Locate the cell with the specified text and output its (x, y) center coordinate. 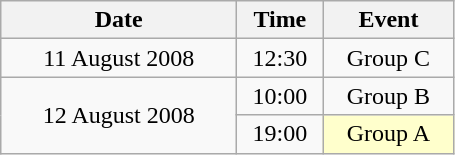
10:00 (280, 96)
Date (119, 20)
19:00 (280, 134)
Time (280, 20)
Event (388, 20)
Group A (388, 134)
11 August 2008 (119, 58)
Group C (388, 58)
12 August 2008 (119, 115)
12:30 (280, 58)
Group B (388, 96)
